Search for the cell housing the specified text and yield its (x, y) center coordinate. 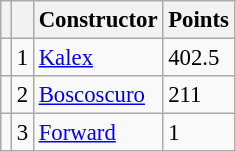
Forward (98, 133)
Boscoscuro (98, 95)
Kalex (98, 58)
211 (198, 95)
3 (22, 133)
2 (22, 95)
Constructor (98, 20)
402.5 (198, 58)
Points (198, 20)
